Output the (X, Y) coordinate of the center of the cell containing the given text.  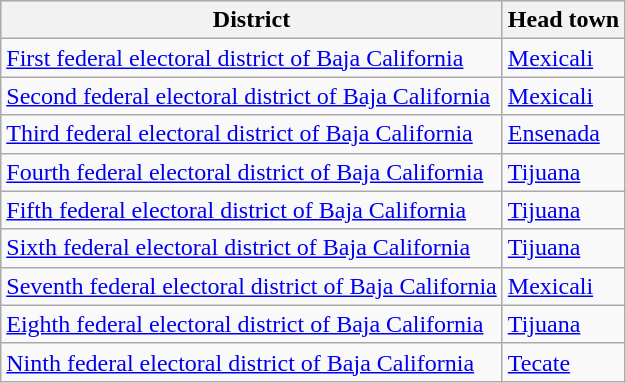
Head town (563, 20)
First federal electoral district of Baja California (252, 58)
Ninth federal electoral district of Baja California (252, 362)
Third federal electoral district of Baja California (252, 134)
Eighth federal electoral district of Baja California (252, 324)
Seventh federal electoral district of Baja California (252, 286)
District (252, 20)
Sixth federal electoral district of Baja California (252, 248)
Fourth federal electoral district of Baja California (252, 172)
Ensenada (563, 134)
Fifth federal electoral district of Baja California (252, 210)
Tecate (563, 362)
Second federal electoral district of Baja California (252, 96)
